Provide the (X, Y) coordinate of the cell's center where the given text is located.  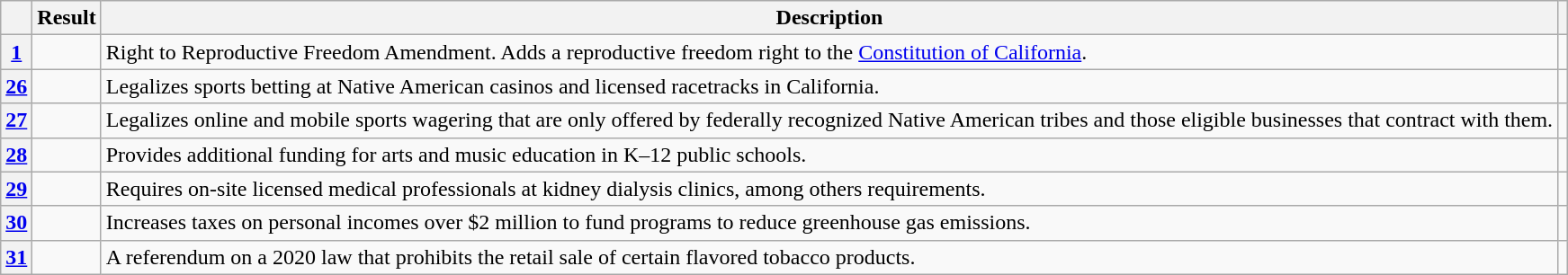
27 (16, 120)
Provides additional funding for arts and music education in K–12 public schools. (829, 155)
31 (16, 257)
Requires on-site licensed medical professionals at kidney dialysis clinics, among others requirements. (829, 189)
Description (829, 18)
28 (16, 155)
A referendum on a 2020 law that prohibits the retail sale of certain flavored tobacco products. (829, 257)
Increases taxes on personal incomes over $2 million to fund programs to reduce greenhouse gas emissions. (829, 223)
30 (16, 223)
Right to Reproductive Freedom Amendment. Adds a reproductive freedom right to the Constitution of California. (829, 52)
29 (16, 189)
26 (16, 86)
Result (67, 18)
1 (16, 52)
Legalizes sports betting at Native American casinos and licensed racetracks in California. (829, 86)
